Detect which cell encompasses the target text, then output its (x, y) center coordinate. 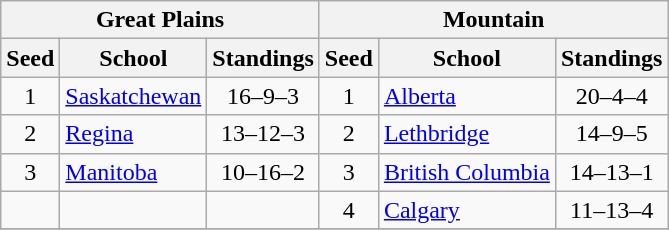
British Columbia (466, 172)
Saskatchewan (134, 96)
Regina (134, 134)
Mountain (494, 20)
Calgary (466, 210)
Alberta (466, 96)
10–16–2 (263, 172)
4 (348, 210)
Lethbridge (466, 134)
11–13–4 (611, 210)
16–9–3 (263, 96)
14–13–1 (611, 172)
20–4–4 (611, 96)
13–12–3 (263, 134)
Great Plains (160, 20)
Manitoba (134, 172)
14–9–5 (611, 134)
